Identify which cell holds the provided text, then report its (x, y) central coordinate. 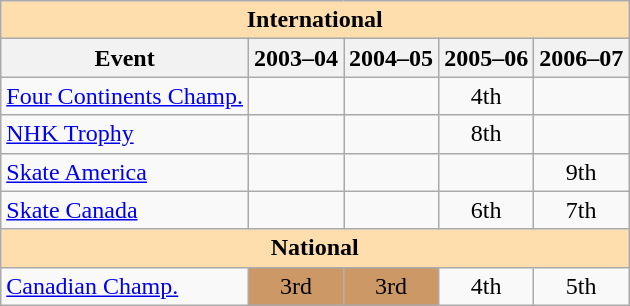
International (315, 20)
Canadian Champ. (125, 286)
Skate America (125, 172)
Skate Canada (125, 210)
8th (486, 134)
National (315, 248)
2004–05 (392, 58)
NHK Trophy (125, 134)
2005–06 (486, 58)
Four Continents Champ. (125, 96)
6th (486, 210)
5th (582, 286)
Event (125, 58)
9th (582, 172)
7th (582, 210)
2006–07 (582, 58)
2003–04 (296, 58)
